Find where the given text appears and provide that cell's center as [X, Y] coordinate. 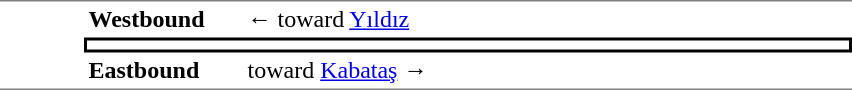
Westbound [164, 19]
Eastbound [164, 71]
← toward Yıldız [548, 19]
toward Kabataş → [548, 71]
